Detect which cell encompasses the target text, then output its [X, Y] center coordinate. 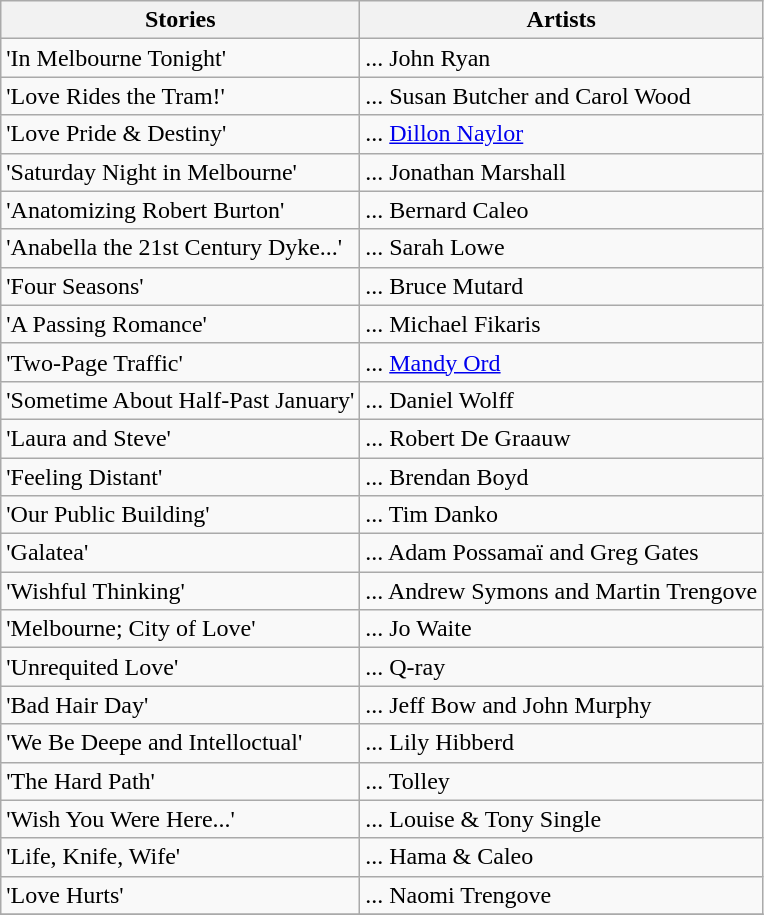
'Melbourne; City of Love' [180, 629]
... John Ryan [562, 58]
'Love Hurts' [180, 895]
... Hama & Caleo [562, 857]
... Bruce Mutard [562, 286]
'Four Seasons' [180, 286]
'Unrequited Love' [180, 667]
'Wish You Were Here...' [180, 819]
'Bad Hair Day' [180, 705]
... Andrew Symons and Martin Trengove [562, 591]
... Jonathan Marshall [562, 172]
'In Melbourne Tonight' [180, 58]
'Love Rides the Tram!' [180, 96]
'Sometime About Half-Past January' [180, 400]
... Susan Butcher and Carol Wood [562, 96]
... Adam Possamaï and Greg Gates [562, 553]
... Q-ray [562, 667]
'Galatea' [180, 553]
'Feeling Distant' [180, 477]
... Daniel Wolff [562, 400]
... Jeff Bow and John Murphy [562, 705]
... Brendan Boyd [562, 477]
... Sarah Lowe [562, 248]
'Wishful Thinking' [180, 591]
'Laura and Steve' [180, 438]
'Life, Knife, Wife' [180, 857]
'Anatomizing Robert Burton' [180, 210]
... Dillon Naylor [562, 134]
'The Hard Path' [180, 781]
... Robert De Graauw [562, 438]
... Mandy Ord [562, 362]
... Tim Danko [562, 515]
'Two-Page Traffic' [180, 362]
'Our Public Building' [180, 515]
'Saturday Night in Melbourne' [180, 172]
Stories [180, 20]
... Michael Fikaris [562, 324]
'A Passing Romance' [180, 324]
... Lily Hibberd [562, 743]
... Louise & Tony Single [562, 819]
... Jo Waite [562, 629]
'Anabella the 21st Century Dyke...' [180, 248]
... Bernard Caleo [562, 210]
... Naomi Trengove [562, 895]
'Love Pride & Destiny' [180, 134]
... Tolley [562, 781]
Artists [562, 20]
'We Be Deepe and Intelloctual' [180, 743]
